Determine the (x, y) coordinate at the center of the cell enclosing the given text.  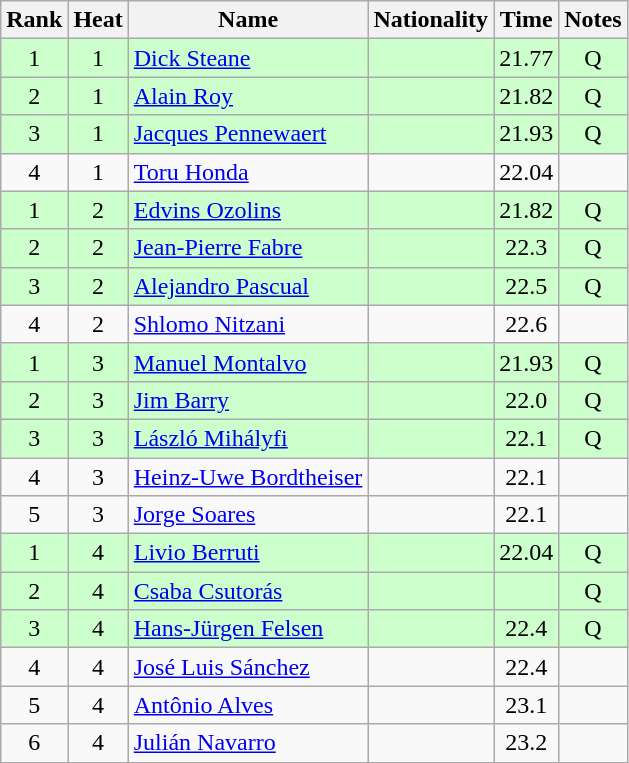
Julián Navarro (248, 743)
Nationality (431, 20)
Toru Honda (248, 172)
22.3 (526, 248)
Jacques Pennewaert (248, 134)
Hans-Jürgen Felsen (248, 629)
Manuel Montalvo (248, 362)
Heat (98, 20)
Heinz-Uwe Bordtheiser (248, 477)
6 (34, 743)
Alejandro Pascual (248, 286)
21.77 (526, 58)
23.1 (526, 705)
Dick Steane (248, 58)
Jorge Soares (248, 515)
Antônio Alves (248, 705)
22.5 (526, 286)
Edvins Ozolins (248, 210)
23.2 (526, 743)
Shlomo Nitzani (248, 324)
Alain Roy (248, 96)
Rank (34, 20)
Csaba Csutorás (248, 591)
Name (248, 20)
José Luis Sánchez (248, 667)
Livio Berruti (248, 553)
László Mihályfi (248, 438)
Jean-Pierre Fabre (248, 248)
22.0 (526, 400)
Notes (593, 20)
22.6 (526, 324)
Jim Barry (248, 400)
Time (526, 20)
